Return [X, Y] of the center of cell containing provided text 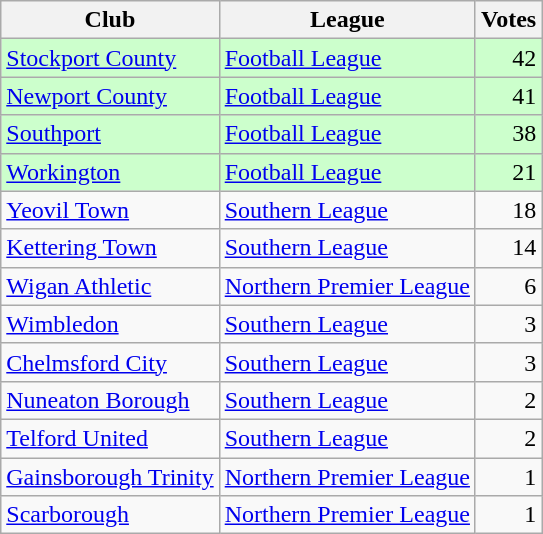
Scarborough [110, 515]
Club [110, 20]
Nuneaton Borough [110, 400]
Wigan Athletic [110, 286]
Stockport County [110, 58]
Wimbledon [110, 324]
Gainsborough Trinity [110, 477]
Kettering Town [110, 248]
Southport [110, 134]
18 [508, 210]
Yeovil Town [110, 210]
38 [508, 134]
Workington [110, 172]
Chelmsford City [110, 362]
Telford United [110, 438]
41 [508, 96]
League [347, 20]
14 [508, 248]
42 [508, 58]
6 [508, 286]
Votes [508, 20]
Newport County [110, 96]
21 [508, 172]
